Output the (X, Y) coordinate of the center of the cell containing the given text.  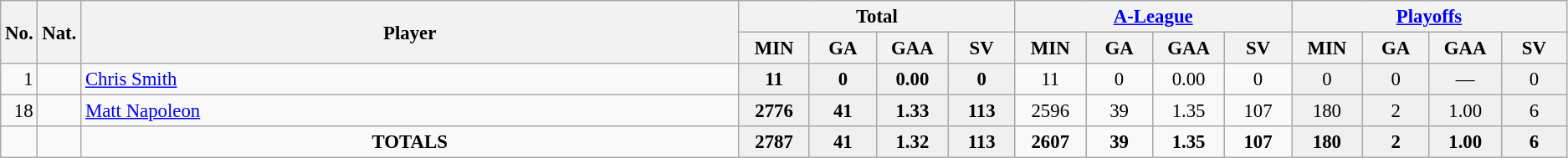
Matt Napoleon (410, 111)
Playoffs (1429, 17)
Total (877, 17)
2776 (775, 111)
A-League (1153, 17)
— (1465, 79)
Chris Smith (410, 79)
1.33 (912, 111)
No. (19, 32)
Player (410, 32)
2787 (775, 142)
18 (19, 111)
Nat. (59, 32)
TOTALS (410, 142)
1 (19, 79)
2596 (1051, 111)
2607 (1051, 142)
1.32 (912, 142)
